Determine the (x, y) coordinate at the center of the cell enclosing the given text.  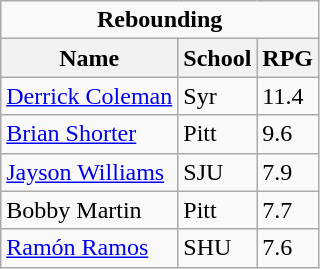
Rebounding (160, 20)
Syr (218, 96)
RPG (288, 58)
9.6 (288, 134)
7.6 (288, 248)
SJU (218, 172)
School (218, 58)
Bobby Martin (90, 210)
7.9 (288, 172)
SHU (218, 248)
Derrick Coleman (90, 96)
11.4 (288, 96)
Name (90, 58)
7.7 (288, 210)
Jayson Williams (90, 172)
Ramón Ramos (90, 248)
Brian Shorter (90, 134)
